Locate the cell with the specified text and output its (x, y) center coordinate. 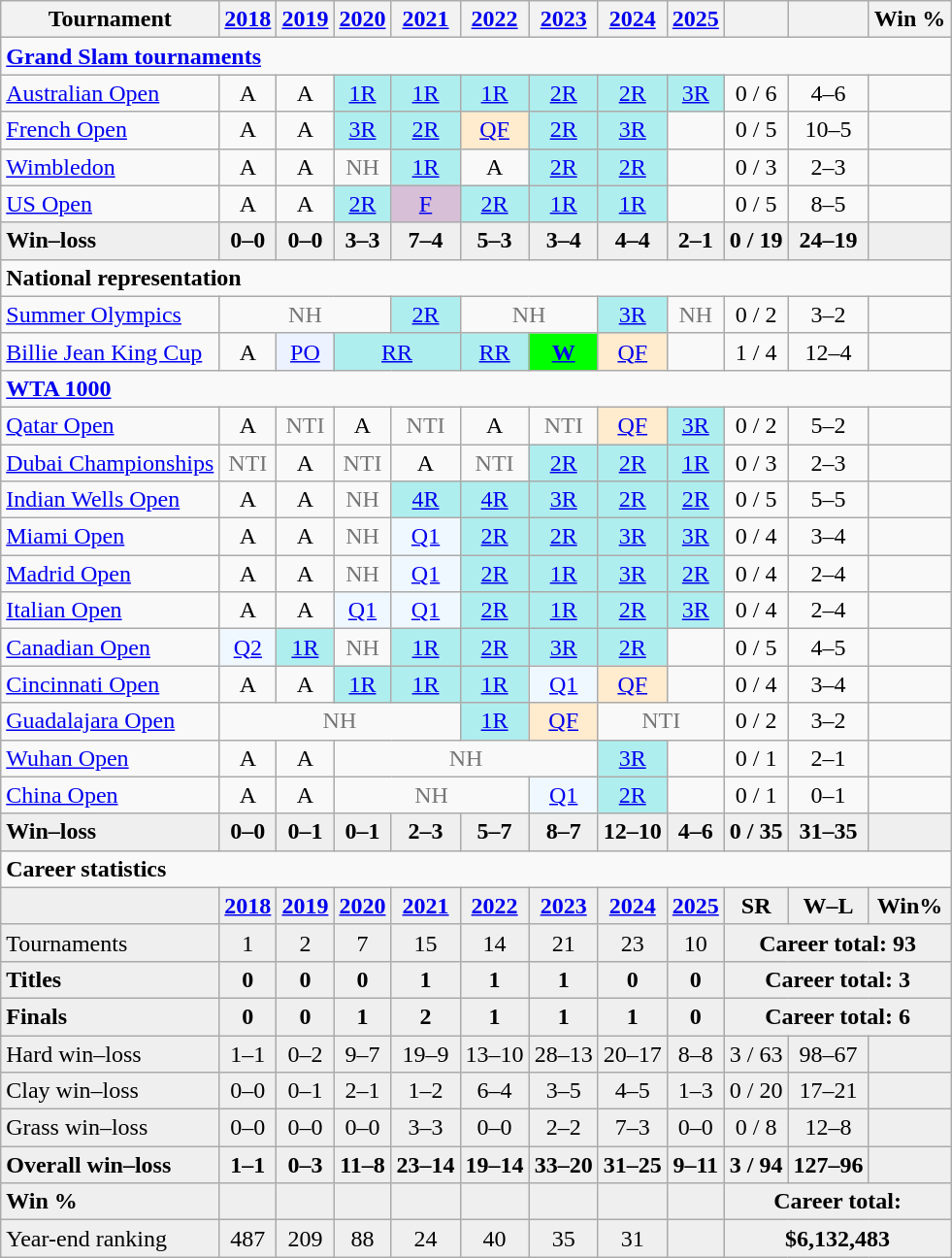
12–10 (633, 832)
127–96 (829, 1165)
Guadalajara Open (111, 721)
487 (248, 1239)
2–2 (563, 1128)
0 / 35 (756, 832)
19–9 (425, 1053)
Summer Olympics (111, 314)
3–5 (563, 1091)
8–5 (829, 204)
Dubai Championships (111, 463)
33–20 (563, 1165)
11–8 (363, 1165)
Career total: 3 (837, 979)
US Open (111, 204)
20–17 (633, 1053)
24 (425, 1239)
PO (305, 351)
31 (633, 1239)
Tournament (111, 19)
0 / 6 (756, 93)
0 / 8 (756, 1128)
Miami Open (111, 537)
W–L (829, 906)
Wuhan Open (111, 758)
Qatar Open (111, 425)
Finals (111, 1016)
Clay win–loss (111, 1091)
Year-end ranking (111, 1239)
Career total: (837, 1202)
Tournaments (111, 943)
Canadian Open (111, 647)
Overall win–loss (111, 1165)
Italian Open (111, 611)
1–3 (695, 1091)
209 (305, 1239)
Billie Jean King Cup (111, 351)
5–5 (829, 500)
24–19 (829, 241)
23–14 (425, 1165)
0 / 19 (756, 241)
F (425, 204)
7–4 (425, 241)
SR (756, 906)
88 (363, 1239)
10–5 (829, 130)
Cincinnati Open (111, 684)
6–4 (495, 1091)
$6,132,483 (837, 1239)
21 (563, 943)
13–10 (495, 1053)
31–35 (829, 832)
Indian Wells Open (111, 500)
Grand Slam tournaments (476, 56)
3 / 63 (756, 1053)
4–4 (633, 241)
W (563, 351)
China Open (111, 795)
3 / 94 (756, 1165)
Wimbledon (111, 167)
5–2 (829, 425)
28–13 (563, 1053)
23 (633, 943)
Career total: 6 (837, 1016)
0–3 (305, 1165)
9–11 (695, 1165)
7 (363, 943)
5–7 (495, 832)
Australian Open (111, 93)
5–3 (495, 241)
15 (425, 943)
Career total: 93 (837, 943)
Career statistics (476, 869)
Madrid Open (111, 574)
Win% (910, 906)
10 (695, 943)
14 (495, 943)
12–4 (829, 351)
1–2 (425, 1091)
17–21 (829, 1091)
31–25 (633, 1165)
0–2 (305, 1053)
Grass win–loss (111, 1128)
Titles (111, 979)
7–3 (633, 1128)
98–67 (829, 1053)
35 (563, 1239)
1 / 4 (756, 351)
Q2 (248, 647)
WTA 1000 (476, 388)
19–14 (495, 1165)
9–7 (363, 1053)
8–8 (695, 1053)
0 / 20 (756, 1091)
Hard win–loss (111, 1053)
12–8 (829, 1128)
National representation (476, 278)
8–7 (563, 832)
French Open (111, 130)
40 (495, 1239)
